Output the (X, Y) coordinate of the center of the cell containing the given text.  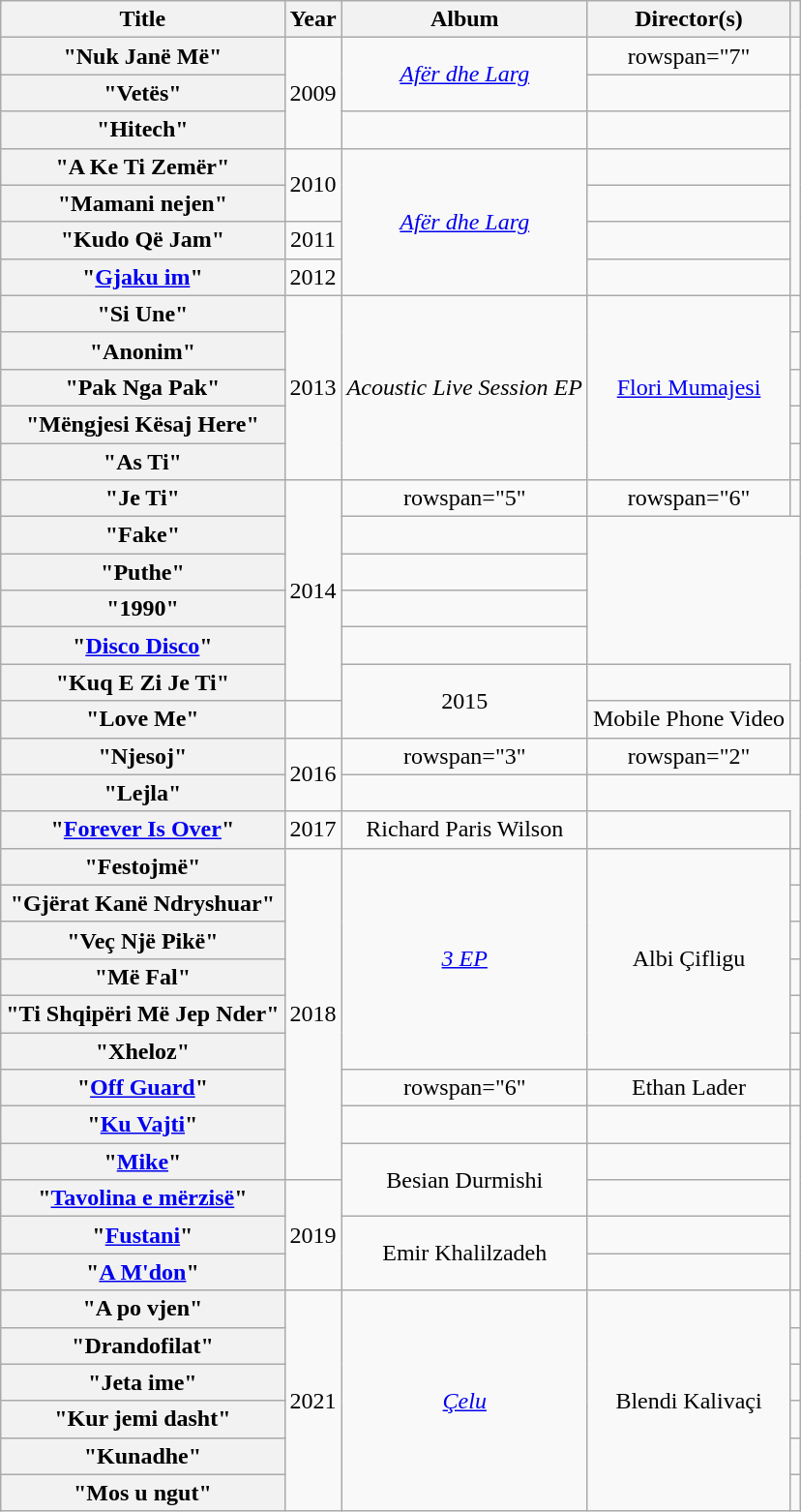
Mobile Phone Video (689, 719)
"Më Fal" (143, 977)
2011 (313, 240)
"Tavolina e mërzisë" (143, 1198)
"Mos u ngut" (143, 1493)
"Nuk Janë Më" (143, 56)
rowspan="7" (689, 56)
2019 (313, 1235)
"Pak Nga Pak" (143, 387)
2016 (313, 774)
"Kudo Që Jam" (143, 240)
"Drandofilat" (143, 1346)
Year (313, 19)
"Kuq E Zi Je Ti" (143, 682)
"Gjaku im" (143, 277)
"Gjërat Kanë Ndryshuar" (143, 903)
"Anonim" (143, 350)
2015 (464, 701)
"Veç Një Pikë" (143, 940)
"A M'don" (143, 1272)
Flori Mumajesi (689, 387)
"Vetës" (143, 93)
Blendi Kalivaçi (689, 1401)
Ethan Lader (689, 1088)
"Ku Vajti" (143, 1125)
3 EP (464, 958)
Albi Çifligu (689, 958)
"Jeta ime" (143, 1382)
"Lejla" (143, 793)
2010 (313, 185)
Title (143, 19)
"A po vjen" (143, 1309)
"Mike" (143, 1162)
"As Ti" (143, 462)
2009 (313, 93)
"Ti Shqipëri Më Jep Nder" (143, 1013)
"Hitech" (143, 130)
Besian Durmishi (464, 1180)
"1990" (143, 609)
2012 (313, 277)
"Mëngjesi Kësaj Here" (143, 424)
2018 (313, 1014)
"Festojmë" (143, 866)
rowspan="2" (689, 756)
"Kur jemi dasht" (143, 1419)
"Kunadhe" (143, 1456)
"Puthe" (143, 572)
rowspan="3" (464, 756)
"Xheloz" (143, 1050)
"Njesoj" (143, 756)
Acoustic Live Session EP (464, 387)
"Fake" (143, 535)
"Si Une" (143, 314)
"Je Ti" (143, 499)
Richard Paris Wilson (464, 830)
Album (464, 19)
"A Ke Ti Zemër" (143, 166)
"Disco Disco" (143, 646)
2017 (313, 830)
2021 (313, 1401)
rowspan="5" (464, 499)
"Mamani nejen" (143, 203)
"Forever Is Over" (143, 830)
"Off Guard" (143, 1088)
Emir Khalilzadeh (464, 1254)
2013 (313, 387)
"Fustani" (143, 1235)
Director(s) (689, 19)
"Love Me" (143, 719)
2014 (313, 590)
Çelu (464, 1401)
